Identify which cell holds the provided text, then report its (x, y) central coordinate. 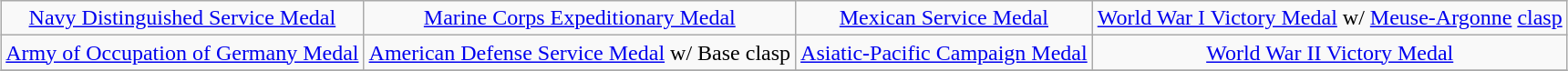
World War II Victory Medal (1329, 53)
Army of Occupation of Germany Medal (182, 53)
American Defense Service Medal w/ Base clasp (580, 53)
Marine Corps Expeditionary Medal (580, 18)
Mexican Service Medal (944, 18)
Asiatic-Pacific Campaign Medal (944, 53)
World War I Victory Medal w/ Meuse-Argonne clasp (1329, 18)
Navy Distinguished Service Medal (182, 18)
